Search for the cell housing the specified text and yield its (X, Y) center coordinate. 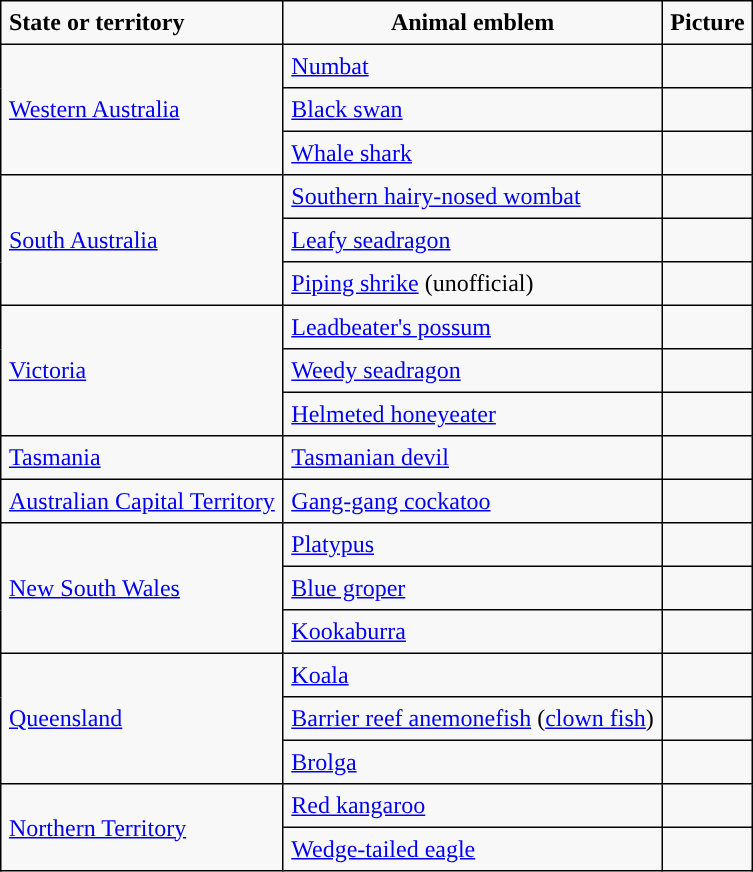
New South Wales (142, 588)
Leadbeater's possum (472, 327)
Northern Territory (142, 828)
Wedge-tailed eagle (472, 849)
Brolga (472, 762)
Tasmania (142, 458)
Whale shark (472, 153)
Leafy seadragon (472, 240)
Blue groper (472, 588)
Western Australia (142, 109)
Helmeted honeyeater (472, 414)
Southern hairy-nosed wombat (472, 197)
Weedy seadragon (472, 371)
Queensland (142, 718)
Gang-gang cockatoo (472, 501)
Tasmanian devil (472, 458)
Australian Capital Territory (142, 501)
Kookaburra (472, 632)
South Australia (142, 240)
Piping shrike (unofficial) (472, 284)
Black swan (472, 110)
Red kangaroo (472, 806)
Platypus (472, 545)
State or territory (142, 23)
Victoria (142, 370)
Animal emblem (472, 23)
Picture (708, 23)
Barrier reef anemonefish (clown fish) (472, 719)
Numbat (472, 66)
Koala (472, 675)
